Extract the (x, y) coordinate from the center of the cell holding the provided text.  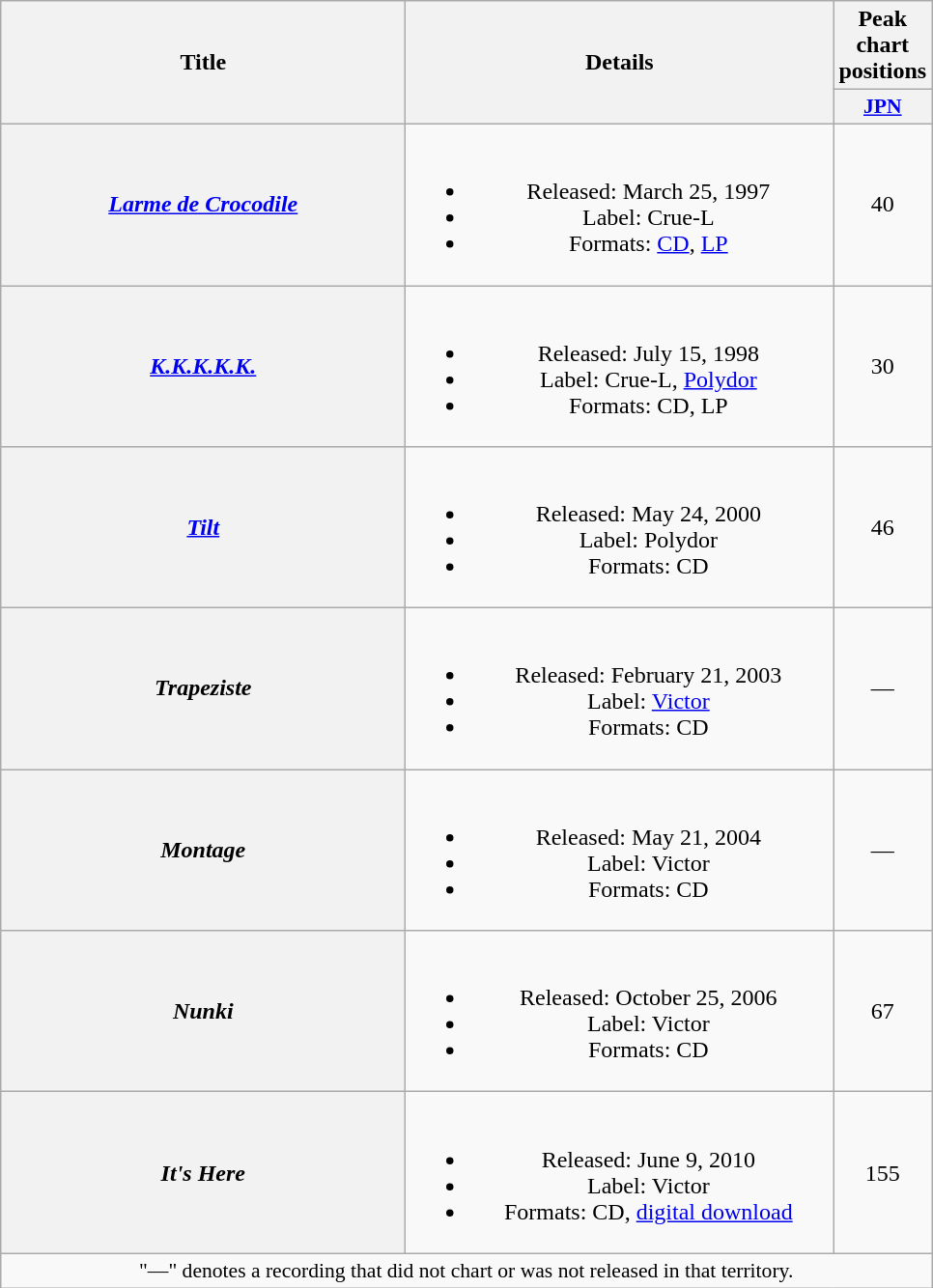
Released: July 15, 1998Label: Crue-L, PolydorFormats: CD, LP (620, 367)
Released: February 21, 2003Label: VictorFormats: CD (620, 689)
Larme de Crocodile (203, 205)
30 (883, 367)
Details (620, 63)
"—" denotes a recording that did not chart or was not released in that territory. (466, 1271)
Title (203, 63)
JPN (883, 107)
Released: March 25, 1997Label: Crue-LFormats: CD, LP (620, 205)
K.K.K.K.K. (203, 367)
Released: May 24, 2000Label: PolydorFormats: CD (620, 527)
40 (883, 205)
155 (883, 1172)
Tilt (203, 527)
Released: October 25, 2006Label: VictorFormats: CD (620, 1012)
It's Here (203, 1172)
Nunki (203, 1012)
Peak chart positions (883, 45)
46 (883, 527)
Released: May 21, 2004Label: VictorFormats: CD (620, 850)
67 (883, 1012)
Montage (203, 850)
Trapeziste (203, 689)
Released: June 9, 2010Label: VictorFormats: CD, digital download (620, 1172)
